Output the (x, y) coordinate of the center of the cell containing the given text.  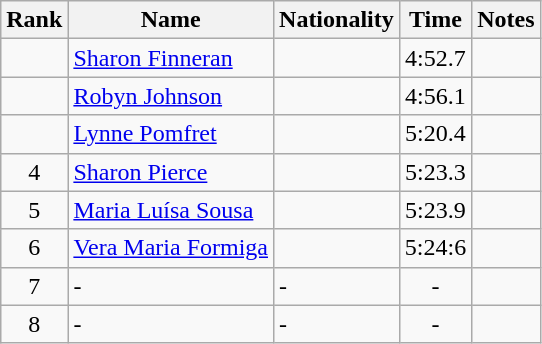
6 (34, 248)
4 (34, 172)
7 (34, 286)
5:20.4 (435, 134)
8 (34, 324)
Robyn Johnson (171, 96)
Vera Maria Formiga (171, 248)
Sharon Pierce (171, 172)
4:56.1 (435, 96)
Name (171, 20)
5:23.9 (435, 210)
Notes (506, 20)
Rank (34, 20)
5 (34, 210)
5:24:6 (435, 248)
Nationality (337, 20)
Sharon Finneran (171, 58)
Maria Luísa Sousa (171, 210)
5:23.3 (435, 172)
Lynne Pomfret (171, 134)
4:52.7 (435, 58)
Time (435, 20)
